Find where the given text appears and provide that cell's center as (x, y) coordinate. 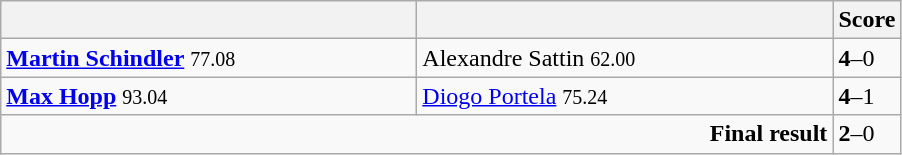
2–0 (867, 134)
Martin Schindler 77.08 (209, 58)
4–1 (867, 96)
Max Hopp 93.04 (209, 96)
Diogo Portela 75.24 (625, 96)
4–0 (867, 58)
Final result (417, 134)
Score (867, 20)
Alexandre Sattin 62.00 (625, 58)
